Scan for the cell matching the given text and deliver its (X, Y) coordinate at center. 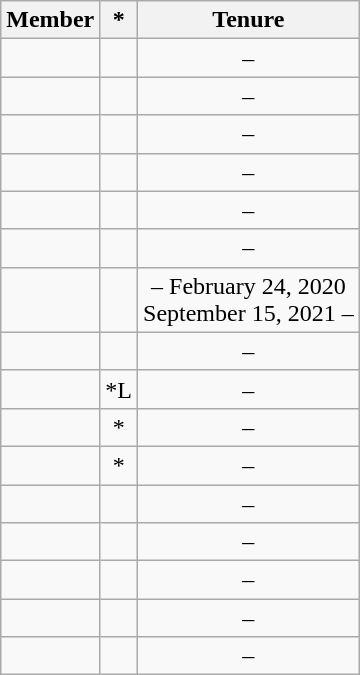
– February 24, 2020September 15, 2021 – (249, 300)
*L (119, 389)
Tenure (249, 20)
Member (50, 20)
